Provide the [X, Y] coordinate of the cell's center where the given text is located.  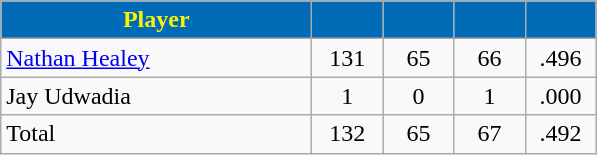
Nathan Healey [156, 58]
Jay Udwadia [156, 96]
.000 [560, 96]
Total [156, 134]
.496 [560, 58]
132 [348, 134]
66 [490, 58]
131 [348, 58]
0 [418, 96]
67 [490, 134]
.492 [560, 134]
Player [156, 20]
